Capture the cell that displays the provided text and extract its (X, Y) central coordinate. 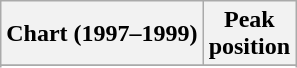
Peakposition (249, 34)
Chart (1997–1999) (102, 34)
